Extract the [x, y] coordinate from the center of the cell holding the provided text.  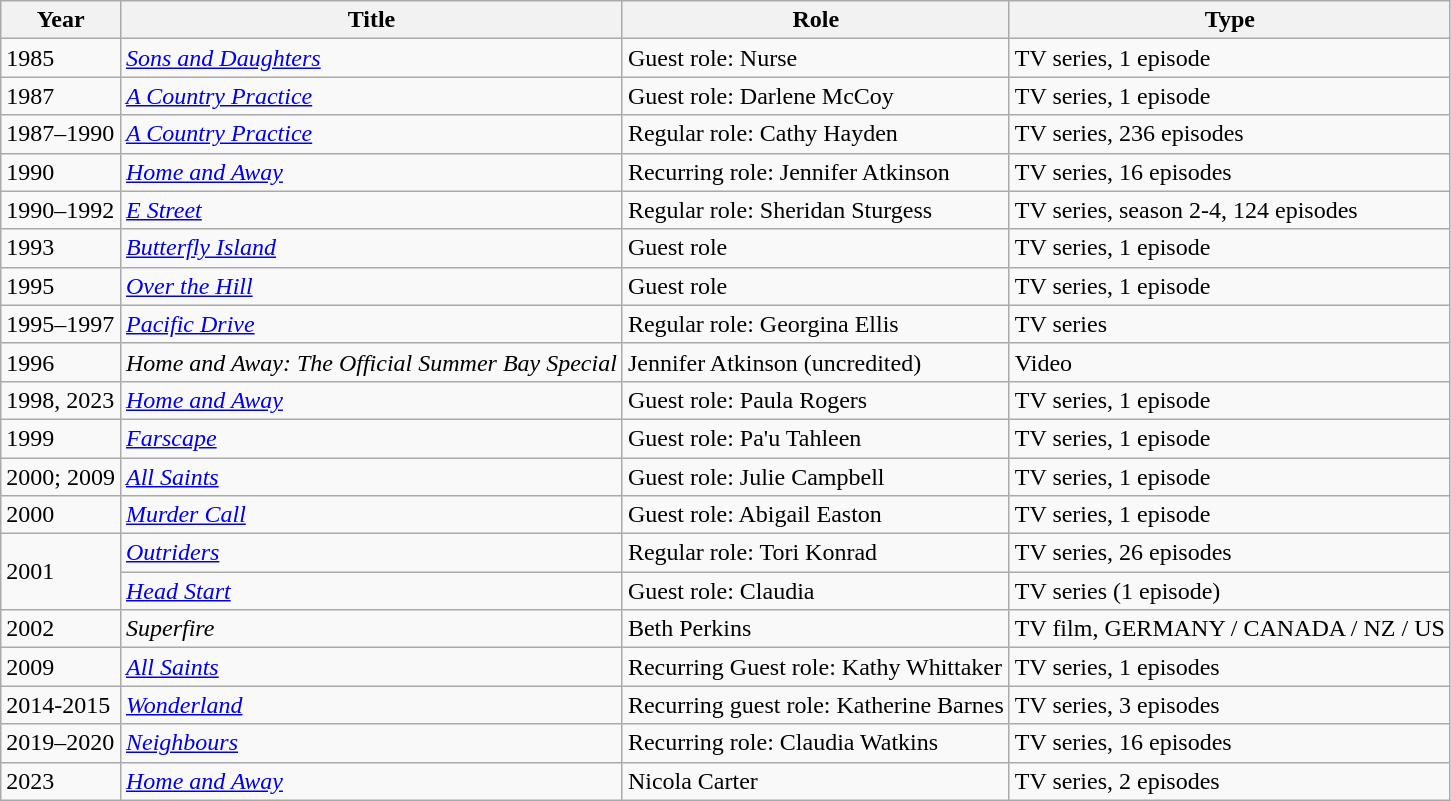
Outriders [371, 553]
2023 [61, 781]
TV series (1 episode) [1230, 591]
Home and Away: The Official Summer Bay Special [371, 362]
Head Start [371, 591]
2014-2015 [61, 705]
Guest role: Julie Campbell [816, 477]
Guest role: Abigail Easton [816, 515]
Regular role: Sheridan Sturgess [816, 210]
Role [816, 20]
2000 [61, 515]
Type [1230, 20]
2009 [61, 667]
Recurring role: Claudia Watkins [816, 743]
Regular role: Cathy Hayden [816, 134]
Regular role: Tori Konrad [816, 553]
Murder Call [371, 515]
TV film, GERMANY / CANADA / NZ / US [1230, 629]
2000; 2009 [61, 477]
TV series, 236 episodes [1230, 134]
1987–1990 [61, 134]
Nicola Carter [816, 781]
1998, 2023 [61, 400]
1990–1992 [61, 210]
2001 [61, 572]
Farscape [371, 438]
Over the Hill [371, 286]
Year [61, 20]
1999 [61, 438]
Neighbours [371, 743]
TV series, 3 episodes [1230, 705]
TV series [1230, 324]
Title [371, 20]
2002 [61, 629]
TV series, season 2-4, 124 episodes [1230, 210]
E Street [371, 210]
2019–2020 [61, 743]
Sons and Daughters [371, 58]
Wonderland [371, 705]
Pacific Drive [371, 324]
Beth Perkins [816, 629]
Recurring role: Jennifer Atkinson [816, 172]
1993 [61, 248]
Regular role: Georgina Ellis [816, 324]
1985 [61, 58]
TV series, 1 episodes [1230, 667]
Guest role: Claudia [816, 591]
TV series, 2 episodes [1230, 781]
1990 [61, 172]
1995–1997 [61, 324]
Superfire [371, 629]
Guest role: Nurse [816, 58]
1987 [61, 96]
Guest role: Paula Rogers [816, 400]
Guest role: Darlene McCoy [816, 96]
Guest role: Pa'u Tahleen [816, 438]
Video [1230, 362]
1995 [61, 286]
Jennifer Atkinson (uncredited) [816, 362]
Recurring guest role: Katherine Barnes [816, 705]
TV series, 26 episodes [1230, 553]
1996 [61, 362]
Recurring Guest role: Kathy Whittaker [816, 667]
Butterfly Island [371, 248]
